Provide the (X, Y) coordinate of the cell's center where the given text is located.  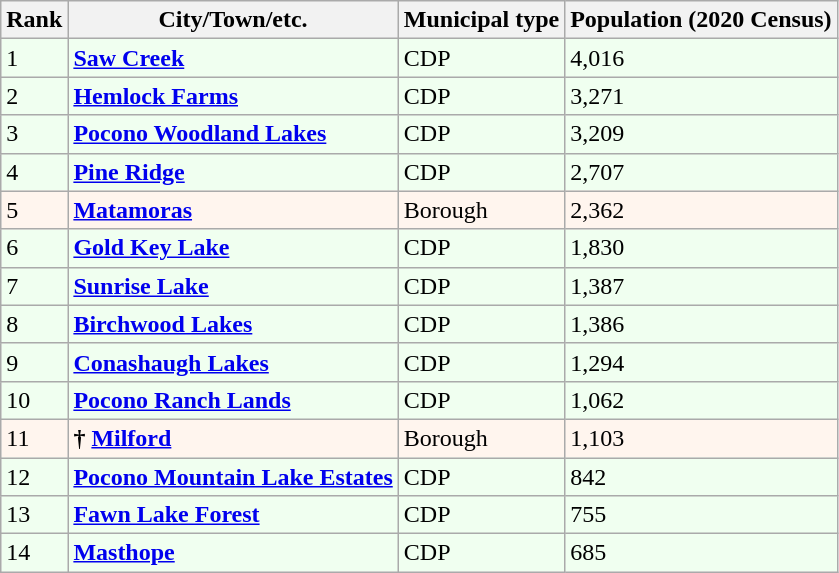
1,386 (701, 324)
13 (34, 515)
11 (34, 438)
Sunrise Lake (233, 286)
2,362 (701, 210)
1,103 (701, 438)
Conashaugh Lakes (233, 362)
Birchwood Lakes (233, 324)
755 (701, 515)
6 (34, 248)
Municipal type (481, 20)
Gold Key Lake (233, 248)
5 (34, 210)
Pocono Woodland Lakes (233, 134)
2 (34, 96)
Masthope (233, 553)
Fawn Lake Forest (233, 515)
Matamoras (233, 210)
1,062 (701, 400)
4 (34, 172)
1,387 (701, 286)
685 (701, 553)
4,016 (701, 58)
Rank (34, 20)
2,707 (701, 172)
9 (34, 362)
Population (2020 Census) (701, 20)
Hemlock Farms (233, 96)
7 (34, 286)
Pine Ridge (233, 172)
1,294 (701, 362)
3,209 (701, 134)
Saw Creek (233, 58)
† Milford (233, 438)
Pocono Mountain Lake Estates (233, 477)
3,271 (701, 96)
8 (34, 324)
10 (34, 400)
12 (34, 477)
1 (34, 58)
842 (701, 477)
1,830 (701, 248)
Pocono Ranch Lands (233, 400)
14 (34, 553)
3 (34, 134)
City/Town/etc. (233, 20)
